Determine the [x, y] coordinate at the center of the cell enclosing the given text.  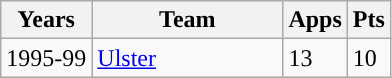
Pts [368, 20]
Ulster [188, 58]
1995-99 [46, 58]
10 [368, 58]
Apps [315, 20]
Years [46, 20]
13 [315, 58]
Team [188, 20]
